Provide the [X, Y] coordinate of the cell's center where the given text is located.  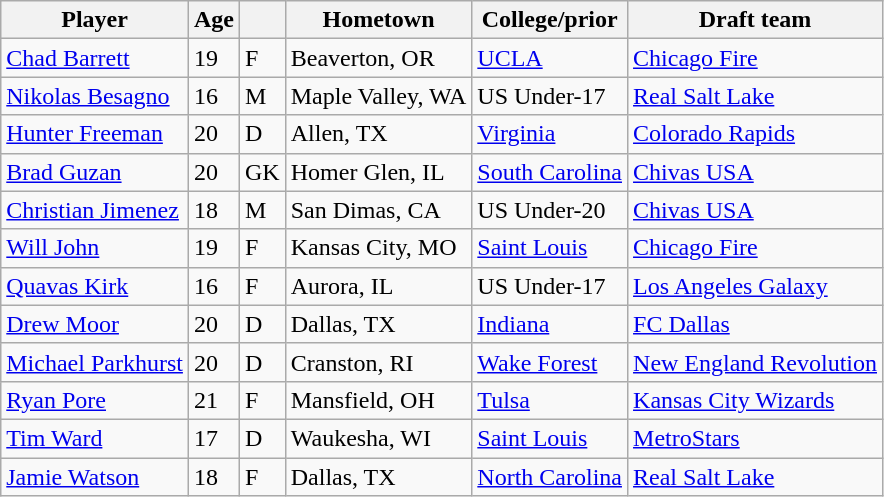
Wake Forest [550, 362]
17 [214, 438]
Will John [95, 248]
FC Dallas [756, 324]
MetroStars [756, 438]
Chad Barrett [95, 58]
GK [262, 172]
Kansas City, MO [378, 248]
South Carolina [550, 172]
Los Angeles Galaxy [756, 286]
Player [95, 20]
Draft team [756, 20]
College/prior [550, 20]
Tim Ward [95, 438]
North Carolina [550, 477]
Jamie Watson [95, 477]
UCLA [550, 58]
Allen, TX [378, 134]
Waukesha, WI [378, 438]
US Under-20 [550, 210]
Aurora, IL [378, 286]
Maple Valley, WA [378, 96]
Brad Guzan [95, 172]
Hunter Freeman [95, 134]
Colorado Rapids [756, 134]
Age [214, 20]
New England Revolution [756, 362]
Hometown [378, 20]
Michael Parkhurst [95, 362]
Nikolas Besagno [95, 96]
Indiana [550, 324]
Quavas Kirk [95, 286]
Cranston, RI [378, 362]
Tulsa [550, 400]
Mansfield, OH [378, 400]
Ryan Pore [95, 400]
Christian Jimenez [95, 210]
San Dimas, CA [378, 210]
Kansas City Wizards [756, 400]
Drew Moor [95, 324]
21 [214, 400]
Beaverton, OR [378, 58]
Homer Glen, IL [378, 172]
Virginia [550, 134]
